Determine the [x, y] coordinate at the center of the cell enclosing the given text.  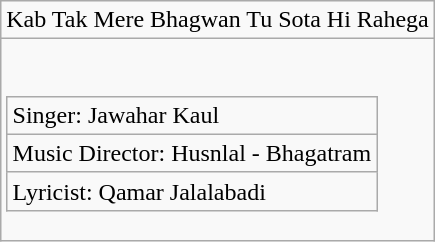
Music Director: Husnlal - Bhagatram [192, 153]
Singer: Jawahar Kaul [192, 115]
Lyricist: Qamar Jalalabadi [192, 191]
Singer: Jawahar Kaul Music Director: Husnlal - Bhagatram Lyricist: Qamar Jalalabadi [218, 140]
Kab Tak Mere Bhagwan Tu Sota Hi Rahega [218, 20]
